Pinpoint the cell where the given text exists, returning its (x, y) midpoint coordinate. 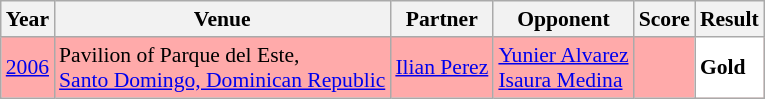
Opponent (563, 19)
Partner (442, 19)
Ilian Perez (442, 68)
Year (28, 19)
Score (664, 19)
Yunier Alvarez Isaura Medina (563, 68)
Venue (222, 19)
Gold (730, 68)
Result (730, 19)
Pavilion of Parque del Este,Santo Domingo, Dominican Republic (222, 68)
2006 (28, 68)
